From the cell containing the given text, extract its center point as [x, y] coordinate. 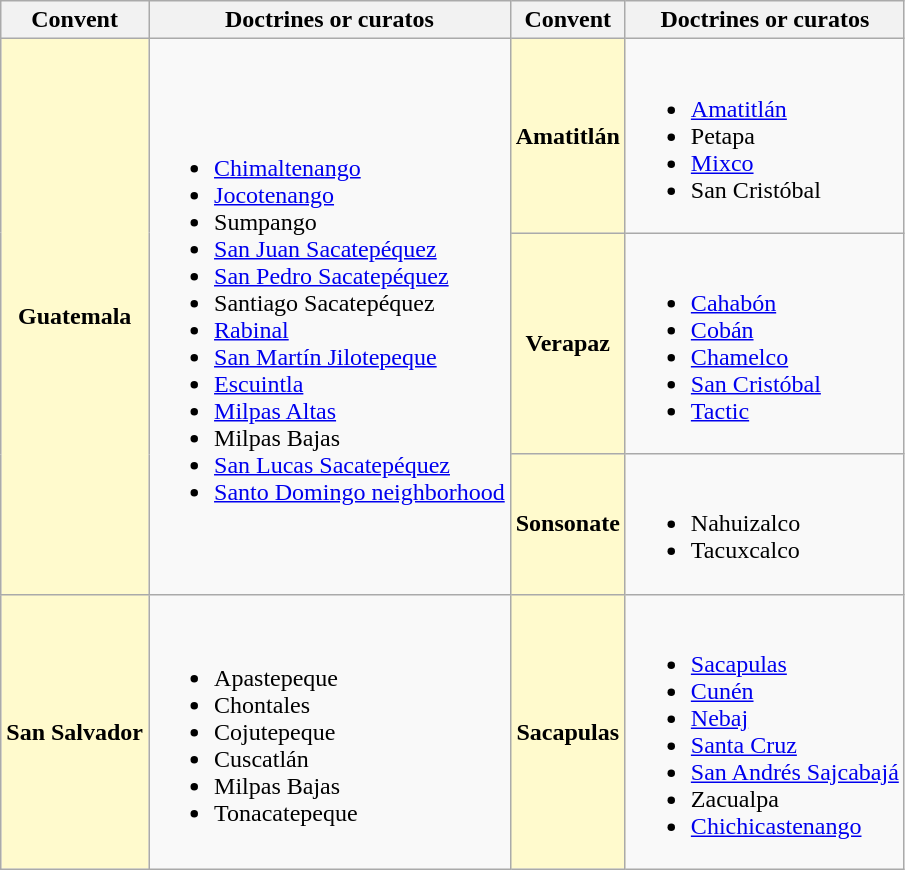
Verapaz [568, 344]
NahuizalcoTacuxcalco [764, 524]
Amatitlán [568, 136]
San Salvador [75, 732]
SacapulasCunénNebajSanta CruzSan Andrés SajcabajáZacualpaChichicastenango [764, 732]
Sacapulas [568, 732]
AmatitlánPetapaMixcoSan Cristóbal [764, 136]
Sonsonate [568, 524]
ApastepequeChontalesCojutepequeCuscatlánMilpas BajasTonacatepeque [330, 732]
CahabónCobánChamelcoSan CristóbalTactic [764, 344]
Guatemala [75, 316]
